Extract the [x, y] coordinate from the center of the cell holding the provided text.  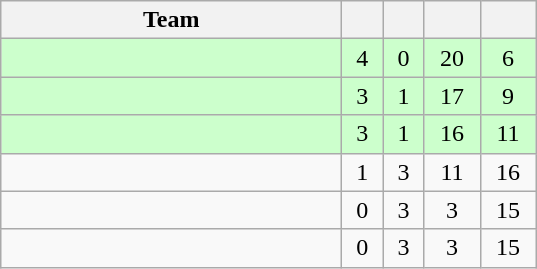
Team [172, 20]
4 [362, 58]
9 [508, 96]
6 [508, 58]
17 [452, 96]
20 [452, 58]
